From the cell containing the given text, extract its center point as (x, y) coordinate. 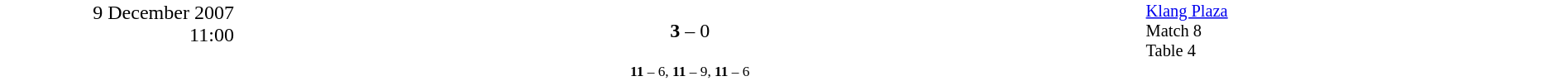
9 December 200711:00 (117, 40)
3 – 0 (690, 31)
11 – 6, 11 – 9, 11 – 6 (690, 71)
Klang PlazaMatch 8Table 4 (1356, 31)
